Capture the cell that displays the provided text and extract its [X, Y] central coordinate. 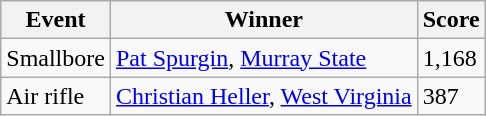
Christian Heller, West Virginia [264, 96]
1,168 [451, 58]
Winner [264, 20]
Event [56, 20]
Score [451, 20]
Pat Spurgin, Murray State [264, 58]
387 [451, 96]
Smallbore [56, 58]
Air rifle [56, 96]
